For the text-containing cell, return its midpoint in [x, y] coordinate format. 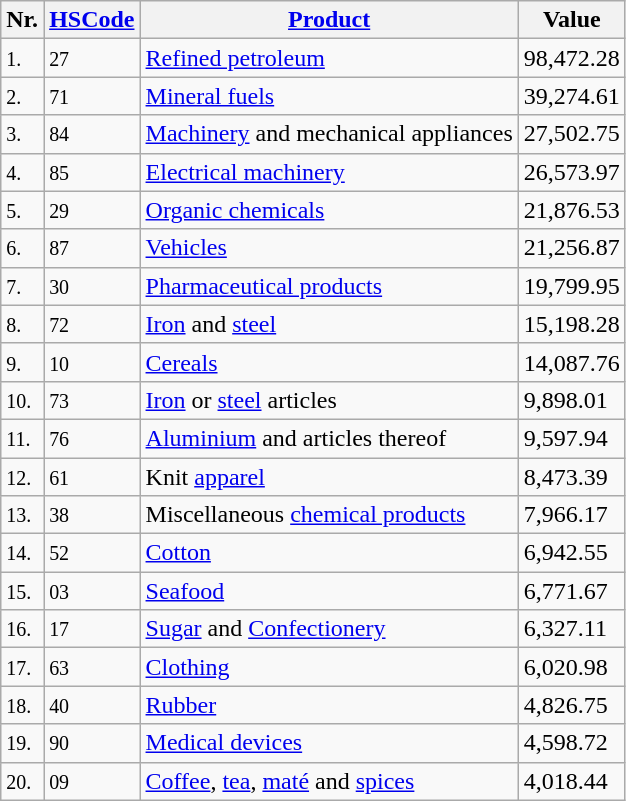
Iron and steel [329, 324]
73 [92, 400]
Miscellaneous chemical products [329, 515]
Cotton [329, 553]
6,020.98 [572, 667]
Clothing [329, 667]
27 [92, 58]
Mineral fuels [329, 96]
21,876.53 [572, 210]
Cereals [329, 362]
85 [92, 172]
Coffee, tea, maté and spices [329, 781]
Organic chemicals [329, 210]
52 [92, 553]
76 [92, 438]
29 [92, 210]
16. [22, 629]
17. [22, 667]
84 [92, 134]
Rubber [329, 705]
Machinery and mechanical appliances [329, 134]
5. [22, 210]
13. [22, 515]
10 [92, 362]
72 [92, 324]
4,826.75 [572, 705]
40 [92, 705]
4. [22, 172]
6,771.67 [572, 591]
15,198.28 [572, 324]
6,942.55 [572, 553]
61 [92, 477]
10. [22, 400]
4,018.44 [572, 781]
19,799.95 [572, 286]
20. [22, 781]
8. [22, 324]
71 [92, 96]
09 [92, 781]
9. [22, 362]
90 [92, 743]
Aluminium and articles thereof [329, 438]
1. [22, 58]
98,472.28 [572, 58]
14. [22, 553]
19. [22, 743]
4,598.72 [572, 743]
Seafood [329, 591]
14,087.76 [572, 362]
6. [22, 248]
9,898.01 [572, 400]
Knit apparel [329, 477]
Electrical machinery [329, 172]
Pharmaceutical products [329, 286]
11. [22, 438]
Product [329, 20]
Value [572, 20]
17 [92, 629]
15. [22, 591]
26,573.97 [572, 172]
Medical devices [329, 743]
27,502.75 [572, 134]
Nr. [22, 20]
7,966.17 [572, 515]
21,256.87 [572, 248]
30 [92, 286]
87 [92, 248]
Refined petroleum [329, 58]
9,597.94 [572, 438]
39,274.61 [572, 96]
63 [92, 667]
2. [22, 96]
6,327.11 [572, 629]
8,473.39 [572, 477]
18. [22, 705]
HSCode [92, 20]
7. [22, 286]
3. [22, 134]
03 [92, 591]
12. [22, 477]
Sugar and Confectionery [329, 629]
Iron or steel articles [329, 400]
38 [92, 515]
Vehicles [329, 248]
